Determine the (X, Y) coordinate at the center of the cell enclosing the given text.  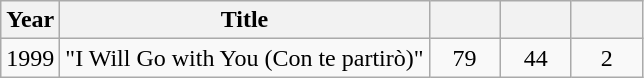
Year (30, 20)
Title (244, 20)
1999 (30, 58)
44 (536, 58)
"I Will Go with You (Con te partirò)" (244, 58)
79 (464, 58)
2 (606, 58)
